Extract the [X, Y] coordinate from the center of the cell holding the provided text.  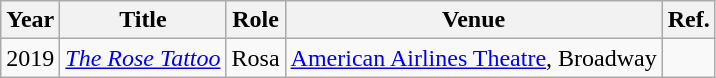
2019 [30, 58]
Venue [474, 20]
Rosa [256, 58]
Year [30, 20]
Title [143, 20]
The Rose Tattoo [143, 58]
American Airlines Theatre, Broadway [474, 58]
Role [256, 20]
Ref. [688, 20]
